Search for the cell housing the specified text and yield its (x, y) center coordinate. 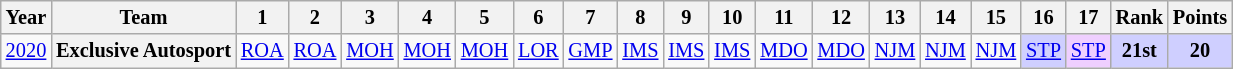
Points (1200, 17)
15 (996, 17)
10 (732, 17)
16 (1044, 17)
20 (1200, 51)
11 (784, 17)
2 (316, 17)
6 (538, 17)
2020 (26, 51)
13 (895, 17)
17 (1088, 17)
GMP (591, 51)
LOR (538, 51)
9 (686, 17)
4 (428, 17)
21st (1140, 51)
Exclusive Autosport (144, 51)
8 (640, 17)
Year (26, 17)
14 (945, 17)
5 (484, 17)
12 (840, 17)
Team (144, 17)
1 (262, 17)
7 (591, 17)
3 (370, 17)
Rank (1140, 17)
